Locate the cell with the specified text and output its (x, y) center coordinate. 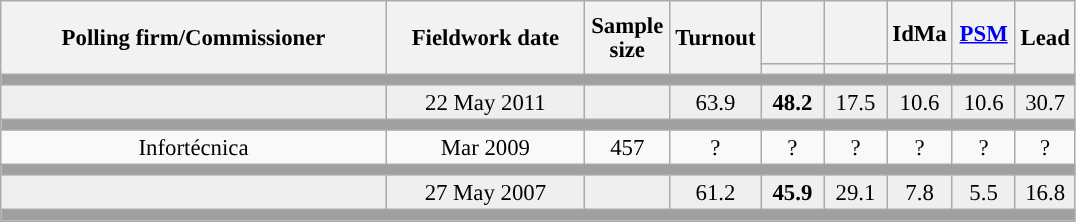
7.8 (920, 194)
30.7 (1045, 102)
27 May 2007 (485, 194)
5.5 (984, 194)
PSM (984, 32)
17.5 (856, 102)
Turnout (716, 38)
29.1 (856, 194)
48.2 (792, 102)
16.8 (1045, 194)
IdMa (920, 32)
61.2 (716, 194)
Infortécnica (194, 148)
Lead (1045, 38)
Fieldwork date (485, 38)
457 (627, 148)
Sample size (627, 38)
Polling firm/Commissioner (194, 38)
Mar 2009 (485, 148)
45.9 (792, 194)
22 May 2011 (485, 102)
63.9 (716, 102)
